Scan for the cell matching the given text and deliver its [X, Y] coordinate at center. 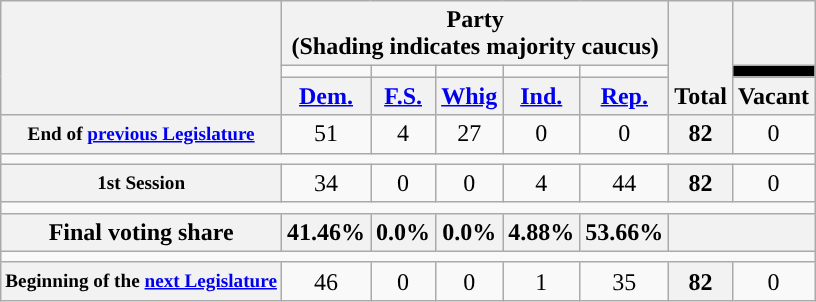
51 [326, 134]
34 [326, 183]
Dem. [326, 96]
41.46% [326, 232]
27 [470, 134]
Beginning of the next Legislature [142, 281]
46 [326, 281]
Rep. [624, 96]
Whig [470, 96]
1 [542, 281]
35 [624, 281]
Party (Shading indicates majority caucus) [476, 34]
44 [624, 183]
4.88% [542, 232]
Total [701, 58]
1st Session [142, 183]
F.S. [404, 96]
Vacant [773, 96]
End of previous Legislature [142, 134]
Final voting share [142, 232]
53.66% [624, 232]
Ind. [542, 96]
